Identify which cell holds the provided text, then report its [X, Y] central coordinate. 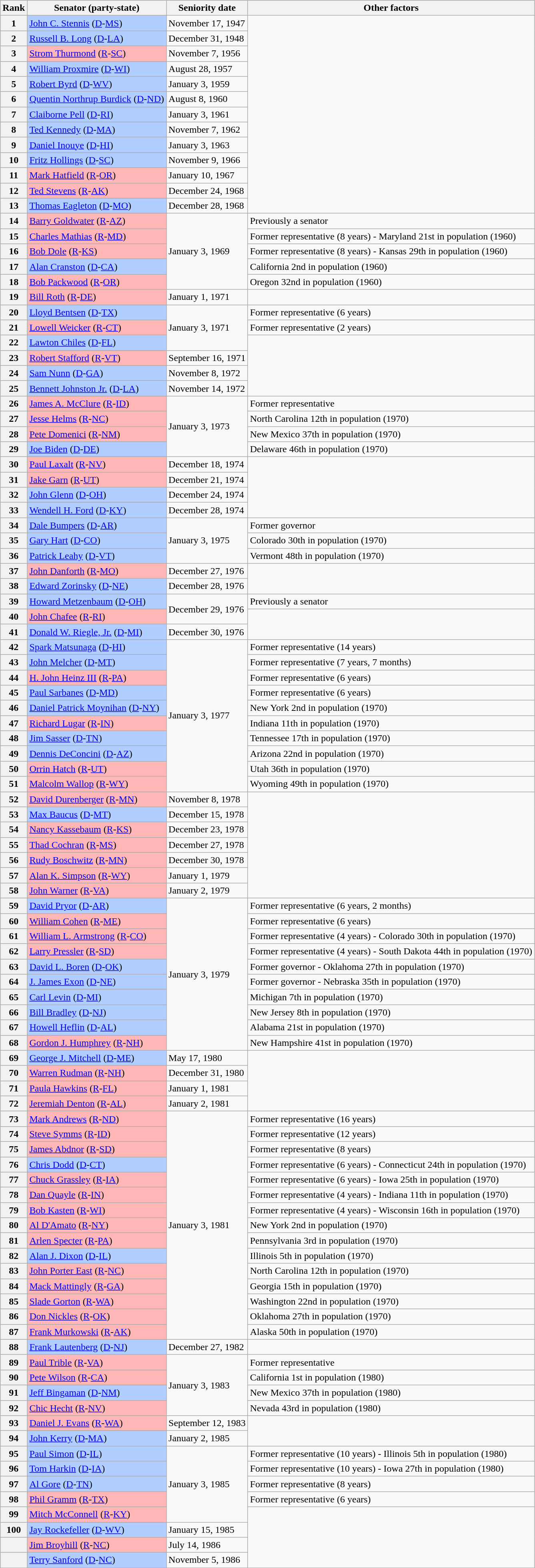
Oklahoma 27th in population (1970) [391, 1317]
Daniel Patrick Moynihan (D-NY) [97, 708]
26 [14, 403]
29 [14, 449]
25 [14, 388]
Patrick Leahy (D-VT) [97, 556]
Bill Bradley (D-NJ) [97, 1012]
November 5, 1986 [207, 1560]
Orrin Hatch (R-UT) [97, 769]
January 1, 1981 [207, 1088]
Jim Sasser (D-TN) [97, 738]
15 [14, 236]
83 [14, 1271]
Jeremiah Denton (R-AL) [97, 1103]
New Jersey 8th in population (1970) [391, 1012]
30 [14, 465]
January 3, 1969 [207, 251]
72 [14, 1103]
82 [14, 1256]
60 [14, 921]
Tom Harkin (D-IA) [97, 1469]
Paula Hawkins (R-FL) [97, 1088]
Chic Hecht (R-NV) [97, 1408]
Colorado 30th in population (1970) [391, 541]
47 [14, 723]
January 3, 1981 [207, 1225]
13 [14, 206]
John Chafee (R-RI) [97, 616]
Wendell H. Ford (D-KY) [97, 510]
Frank Murkowski (R-AK) [97, 1332]
Delaware 46th in population (1970) [391, 449]
Slade Gorton (R-WA) [97, 1301]
Former representative (7 years, 7 months) [391, 662]
November 17, 1947 [207, 23]
49 [14, 754]
11 [14, 175]
Former governor - Oklahoma 27th in population (1970) [391, 967]
Larry Pressler (R-SD) [97, 952]
John Kerry (D-MA) [97, 1438]
50 [14, 769]
27 [14, 419]
Carl Levin (D-MI) [97, 997]
54 [14, 830]
William Proxmire (D-WI) [97, 69]
42 [14, 647]
66 [14, 1012]
John Porter East (R-NC) [97, 1271]
George J. Mitchell (D-ME) [97, 1058]
Fritz Hollings (D-SC) [97, 160]
Pete Domenici (R-NM) [97, 434]
Robert Byrd (D-WV) [97, 84]
40 [14, 616]
James A. McClure (R-ID) [97, 403]
59 [14, 906]
December 21, 1974 [207, 480]
89 [14, 1362]
Former representative (4 years) - Indiana 11th in population (1970) [391, 1195]
January 3, 1973 [207, 426]
January 15, 1985 [207, 1530]
Paul Simon (D-IL) [97, 1454]
Former governor - Nebraska 35th in population (1970) [391, 982]
May 17, 1980 [207, 1058]
New Hampshire 41st in population (1970) [391, 1043]
Bill Roth (R-DE) [97, 297]
16 [14, 251]
1 [14, 23]
Wyoming 49th in population (1970) [391, 784]
Strom Thurmond (R-SC) [97, 54]
John C. Stennis (D-MS) [97, 23]
December 23, 1978 [207, 830]
Paul Sarbanes (D-MD) [97, 693]
28 [14, 434]
James Abdnor (R-SD) [97, 1149]
December 28, 1976 [207, 586]
Former representative (10 years) - Illinois 5th in population (1980) [391, 1454]
64 [14, 982]
Paul Laxalt (R-NV) [97, 465]
38 [14, 586]
California 2nd in population (1960) [391, 267]
68 [14, 1043]
51 [14, 784]
Bob Packwood (R-OR) [97, 282]
December 28, 1974 [207, 510]
Don Nickles (R-OK) [97, 1317]
Chuck Grassley (R-IA) [97, 1180]
97 [14, 1484]
Former representative (2 years) [391, 327]
43 [14, 662]
December 31, 1948 [207, 38]
December 30, 1978 [207, 860]
33 [14, 510]
75 [14, 1149]
41 [14, 632]
January 3, 1977 [207, 716]
December 24, 1974 [207, 495]
Rank [14, 8]
John Danforth (R-MO) [97, 571]
78 [14, 1195]
December 27, 1976 [207, 571]
Claiborne Pell (D-RI) [97, 114]
56 [14, 860]
Ted Stevens (R-AK) [97, 191]
Alan K. Simpson (R-WY) [97, 875]
Bob Dole (R-KS) [97, 251]
19 [14, 297]
Pete Wilson (R-CA) [97, 1377]
November 8, 1972 [207, 373]
86 [14, 1317]
Jake Garn (R-UT) [97, 480]
24 [14, 373]
Dan Quayle (R-IN) [97, 1195]
January 2, 1979 [207, 890]
July 14, 1986 [207, 1545]
Richard Lugar (R-IN) [97, 723]
January 3, 1979 [207, 974]
Steve Symms (R-ID) [97, 1134]
Dennis DeConcini (D-AZ) [97, 754]
David L. Boren (D-OK) [97, 967]
Jay Rockefeller (D-WV) [97, 1530]
Washington 22nd in population (1970) [391, 1301]
93 [14, 1423]
Joe Biden (D-DE) [97, 449]
David Pryor (D-AR) [97, 906]
December 15, 1978 [207, 814]
Ted Kennedy (D-MA) [97, 130]
William L. Armstrong (R-CO) [97, 936]
Nancy Kassebaum (R-KS) [97, 830]
Bennett Johnston Jr. (D-LA) [97, 388]
John Glenn (D-OH) [97, 495]
Pennsylvania 3rd in population (1970) [391, 1241]
Gordon J. Humphrey (R-NH) [97, 1043]
12 [14, 191]
81 [14, 1241]
Former representative (4 years) - Wisconsin 16th in population (1970) [391, 1210]
November 8, 1978 [207, 799]
December 28, 1968 [207, 206]
Illinois 5th in population (1970) [391, 1256]
46 [14, 708]
3 [14, 54]
August 28, 1957 [207, 69]
September 12, 1983 [207, 1423]
Quentin Northrup Burdick (D-ND) [97, 99]
21 [14, 327]
44 [14, 678]
Donald W. Riegle, Jr. (D-MI) [97, 632]
January 3, 1959 [207, 84]
Barry Goldwater (R-AZ) [97, 221]
Terry Sanford (D-NC) [97, 1560]
November 14, 1972 [207, 388]
53 [14, 814]
November 7, 1956 [207, 54]
91 [14, 1392]
December 29, 1976 [207, 609]
34 [14, 525]
67 [14, 1027]
Mark Hatfield (R-OR) [97, 175]
57 [14, 875]
J. James Exon (D-NE) [97, 982]
Mack Mattingly (R-GA) [97, 1286]
98 [14, 1499]
52 [14, 799]
January 1, 1979 [207, 875]
Thad Cochran (R-MS) [97, 845]
Jim Broyhill (R-NC) [97, 1545]
Michigan 7th in population (1970) [391, 997]
31 [14, 480]
23 [14, 358]
John Warner (R-VA) [97, 890]
Former representative (6 years, 2 months) [391, 906]
Al D'Amato (R-NY) [97, 1225]
Oregon 32nd in population (1960) [391, 282]
Georgia 15th in population (1970) [391, 1286]
January 3, 1983 [207, 1385]
Spark Matsunaga (D-HI) [97, 647]
55 [14, 845]
90 [14, 1377]
California 1st in population (1980) [391, 1377]
December 31, 1980 [207, 1073]
Nevada 43rd in population (1980) [391, 1408]
8 [14, 130]
Robert Stafford (R-VT) [97, 358]
H. John Heinz III (R-PA) [97, 678]
85 [14, 1301]
January 3, 1975 [207, 541]
Bob Kasten (R-WI) [97, 1210]
Gary Hart (D-CO) [97, 541]
63 [14, 967]
December 24, 1968 [207, 191]
71 [14, 1088]
80 [14, 1225]
39 [14, 601]
Alabama 21st in population (1970) [391, 1027]
Other factors [391, 8]
99 [14, 1514]
96 [14, 1469]
Frank Lautenberg (D-NJ) [97, 1347]
November 7, 1962 [207, 130]
88 [14, 1347]
Former representative (12 years) [391, 1134]
Malcolm Wallop (R-WY) [97, 784]
Paul Trible (R-VA) [97, 1362]
January 3, 1971 [207, 327]
January 3, 1961 [207, 114]
Jeff Bingaman (D-NM) [97, 1392]
John Melcher (D-MT) [97, 662]
Lloyd Bentsen (D-TX) [97, 312]
5 [14, 84]
Dale Bumpers (D-AR) [97, 525]
100 [14, 1530]
4 [14, 69]
69 [14, 1058]
76 [14, 1165]
August 8, 1960 [207, 99]
Former representative (4 years) - South Dakota 44th in population (1970) [391, 952]
22 [14, 343]
Edward Zorinsky (D-NE) [97, 586]
45 [14, 693]
December 27, 1978 [207, 845]
92 [14, 1408]
18 [14, 282]
Howard Metzenbaum (D-OH) [97, 601]
January 2, 1985 [207, 1438]
65 [14, 997]
Seniority date [207, 8]
Al Gore (D-TN) [97, 1484]
Lawton Chiles (D-FL) [97, 343]
Indiana 11th in population (1970) [391, 723]
Utah 36th in population (1970) [391, 769]
Former representative (14 years) [391, 647]
Thomas Eagleton (D-MO) [97, 206]
36 [14, 556]
6 [14, 99]
Charles Mathias (R-MD) [97, 236]
Tennessee 17th in population (1970) [391, 738]
Daniel Inouye (D-HI) [97, 145]
David Durenberger (R-MN) [97, 799]
Arizona 22nd in population (1970) [391, 754]
35 [14, 541]
Warren Rudman (R-NH) [97, 1073]
58 [14, 890]
94 [14, 1438]
73 [14, 1119]
Vermont 48th in population (1970) [391, 556]
9 [14, 145]
61 [14, 936]
7 [14, 114]
Senator (party-state) [97, 8]
Former governor [391, 525]
37 [14, 571]
17 [14, 267]
Max Baucus (D-MT) [97, 814]
Former representative (8 years) - Maryland 21st in population (1960) [391, 236]
Sam Nunn (D-GA) [97, 373]
20 [14, 312]
77 [14, 1180]
January 3, 1985 [207, 1484]
74 [14, 1134]
Jesse Helms (R-NC) [97, 419]
Former representative (16 years) [391, 1119]
Rudy Boschwitz (R-MN) [97, 860]
Phil Gramm (R-TX) [97, 1499]
2 [14, 38]
Lowell Weicker (R-CT) [97, 327]
New Mexico 37th in population (1970) [391, 434]
December 30, 1976 [207, 632]
10 [14, 160]
Former representative (6 years) - Iowa 25th in population (1970) [391, 1180]
Mitch McConnell (R-KY) [97, 1514]
Alan J. Dixon (D-IL) [97, 1256]
87 [14, 1332]
September 16, 1971 [207, 358]
Alaska 50th in population (1970) [391, 1332]
70 [14, 1073]
95 [14, 1454]
Arlen Specter (R-PA) [97, 1241]
November 9, 1966 [207, 160]
William Cohen (R-ME) [97, 921]
32 [14, 495]
Howell Heflin (D-AL) [97, 1027]
Russell B. Long (D-LA) [97, 38]
Daniel J. Evans (R-WA) [97, 1423]
New Mexico 37th in population (1980) [391, 1392]
Former representative (8 years) - Kansas 29th in population (1960) [391, 251]
Former representative (4 years) - Colorado 30th in population (1970) [391, 936]
January 2, 1981 [207, 1103]
January 1, 1971 [207, 297]
Mark Andrews (R-ND) [97, 1119]
December 27, 1982 [207, 1347]
Chris Dodd (D-CT) [97, 1165]
January 3, 1963 [207, 145]
84 [14, 1286]
48 [14, 738]
January 10, 1967 [207, 175]
79 [14, 1210]
62 [14, 952]
Former representative (10 years) - Iowa 27th in population (1980) [391, 1469]
Alan Cranston (D-CA) [97, 267]
14 [14, 221]
Former representative (6 years) - Connecticut 24th in population (1970) [391, 1165]
December 18, 1974 [207, 465]
